Scan for the cell matching the given text and deliver its (x, y) coordinate at center. 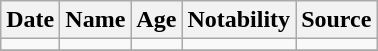
Notability (239, 20)
Name (96, 20)
Source (336, 20)
Age (156, 20)
Date (30, 20)
